Search for the cell housing the specified text and yield its (X, Y) center coordinate. 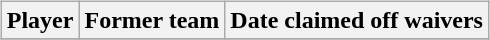
Former team (152, 20)
Date claimed off waivers (357, 20)
Player (40, 20)
